Find where the given text appears and provide that cell's center as (x, y) coordinate. 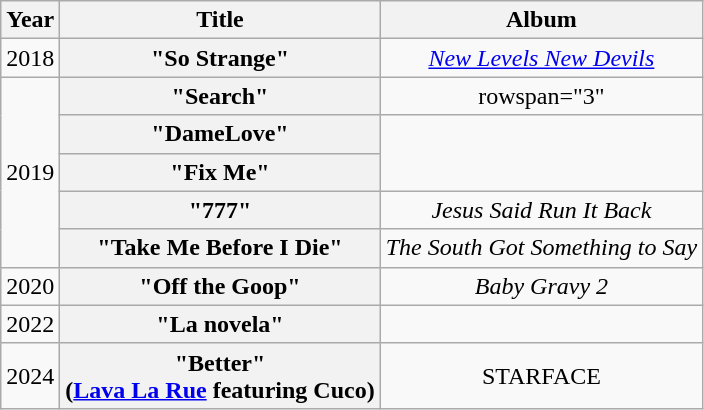
"Fix Me" (220, 172)
"So Strange" (220, 58)
2022 (30, 324)
"La novela" (220, 324)
STARFACE (541, 376)
New Levels New Devils (541, 58)
The South Got Something to Say (541, 248)
"Take Me Before I Die" (220, 248)
"Better"(Lava La Rue featuring Cuco) (220, 376)
2019 (30, 172)
2018 (30, 58)
2024 (30, 376)
2020 (30, 286)
Title (220, 20)
Album (541, 20)
"777" (220, 210)
Baby Gravy 2 (541, 286)
"Off the Goop" (220, 286)
"DameLove" (220, 134)
"Search" (220, 96)
Year (30, 20)
Jesus Said Run It Back (541, 210)
rowspan="3" (541, 96)
